Identify which cell holds the provided text, then report its [X, Y] central coordinate. 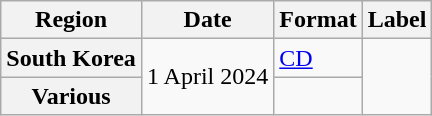
Label [397, 20]
CD [318, 58]
Format [318, 20]
1 April 2024 [207, 77]
Region [72, 20]
Various [72, 96]
Date [207, 20]
South Korea [72, 58]
